Return the [X, Y] coordinate for the center point of the cell that contains the specified text.  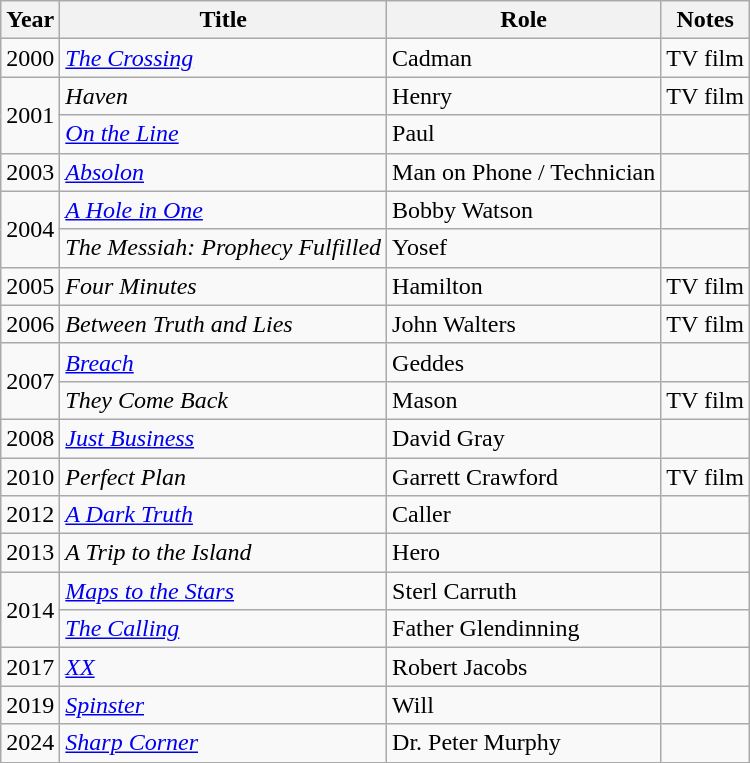
Year [30, 20]
2006 [30, 324]
Title [224, 20]
Hero [524, 553]
2004 [30, 229]
2014 [30, 610]
They Come Back [224, 400]
2024 [30, 743]
2003 [30, 172]
Perfect Plan [224, 477]
Four Minutes [224, 286]
A Trip to the Island [224, 553]
Garrett Crawford [524, 477]
2010 [30, 477]
Bobby Watson [524, 210]
Man on Phone / Technician [524, 172]
Will [524, 705]
John Walters [524, 324]
Hamilton [524, 286]
Dr. Peter Murphy [524, 743]
The Crossing [224, 58]
2000 [30, 58]
Just Business [224, 438]
Breach [224, 362]
Mason [524, 400]
Father Glendinning [524, 629]
The Calling [224, 629]
Role [524, 20]
A Hole in One [224, 210]
Maps to the Stars [224, 591]
Haven [224, 96]
David Gray [524, 438]
2005 [30, 286]
Cadman [524, 58]
The Messiah: Prophecy Fulfilled [224, 248]
Geddes [524, 362]
2008 [30, 438]
2012 [30, 515]
Sharp Corner [224, 743]
Paul [524, 134]
Caller [524, 515]
Robert Jacobs [524, 667]
Notes [706, 20]
2019 [30, 705]
Absolon [224, 172]
A Dark Truth [224, 515]
Between Truth and Lies [224, 324]
On the Line [224, 134]
XX [224, 667]
2007 [30, 381]
Sterl Carruth [524, 591]
2013 [30, 553]
Spinster [224, 705]
2001 [30, 115]
Henry [524, 96]
Yosef [524, 248]
2017 [30, 667]
